Locate the cell with the specified text and output its (X, Y) center coordinate. 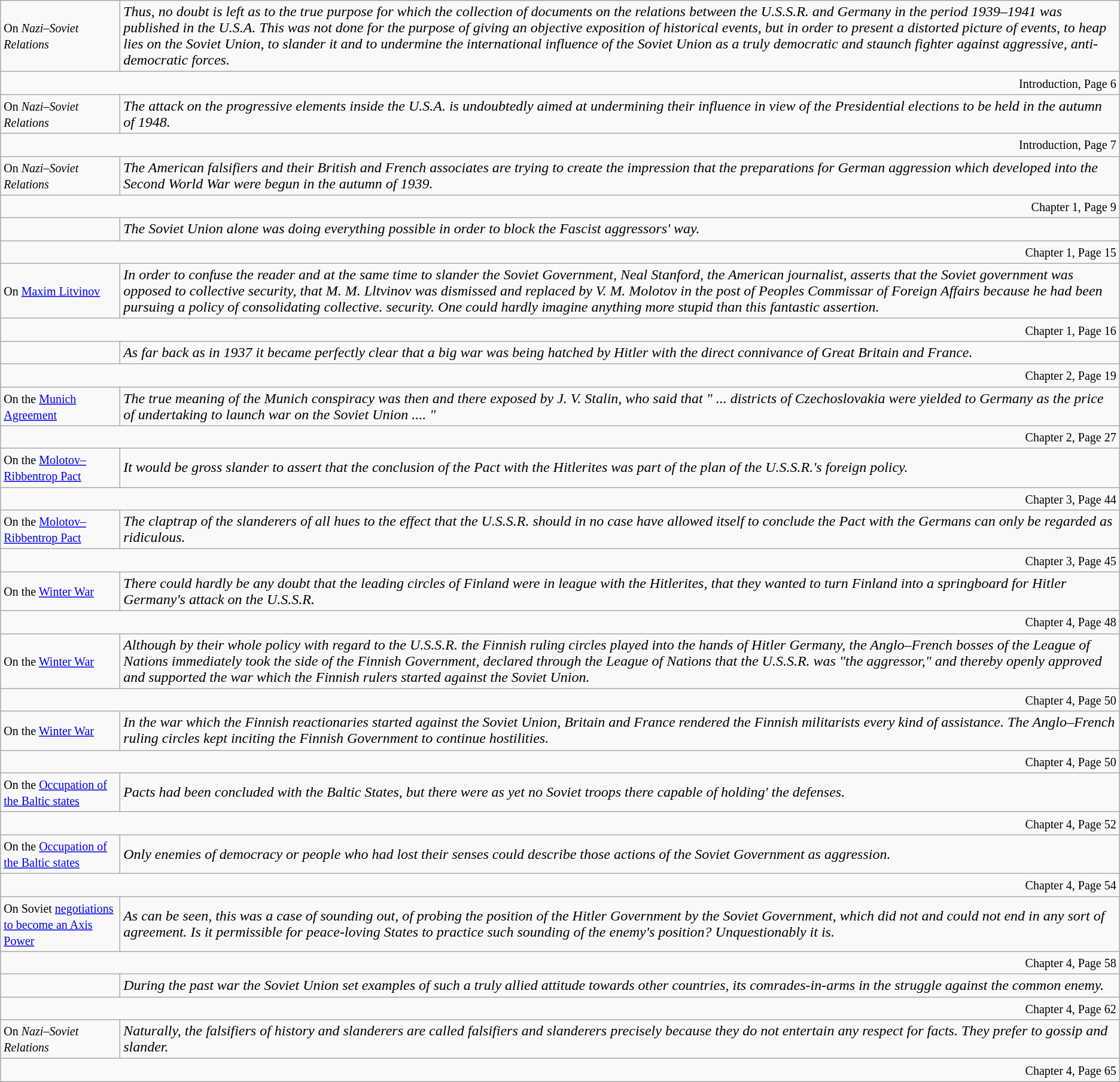
It would be gross slander to assert that the conclusion of the Pact with the Hitlerites was part of the plan of the U.S.S.R.'s foreign policy. (620, 468)
On the Munich Agreement (60, 406)
Chapter 1, Page 16 (560, 330)
On Soviet negotiations to become an Axis Power (60, 923)
Chapter 4, Page 62 (560, 1008)
Chapter 3, Page 44 (560, 499)
Chapter 1, Page 15 (560, 252)
Introduction, Page 7 (560, 145)
On Maxim Litvinov (60, 291)
Chapter 1, Page 9 (560, 206)
Chapter 2, Page 19 (560, 375)
Chapter 4, Page 48 (560, 622)
Introduction, Page 6 (560, 83)
Pacts had been concluded with the Baltic States, but there were as yet no Soviet troops there capable of holding' the defenses. (620, 792)
Chapter 4, Page 65 (560, 1070)
Chapter 4, Page 58 (560, 963)
Chapter 4, Page 52 (560, 823)
Only enemies of democracy or people who had lost their senses could describe those actions of the Soviet Government as aggression. (620, 854)
Chapter 2, Page 27 (560, 437)
As far back as in 1937 it became perfectly clear that a big war was being hatched by Hitler with the direct connivance of Great Britain and France. (620, 352)
Chapter 4, Page 54 (560, 885)
Chapter 3, Page 45 (560, 560)
The Soviet Union alone was doing everything possible in order to block the Fascist aggressors' way. (620, 229)
